Scan for the cell matching the given text and deliver its (X, Y) coordinate at center. 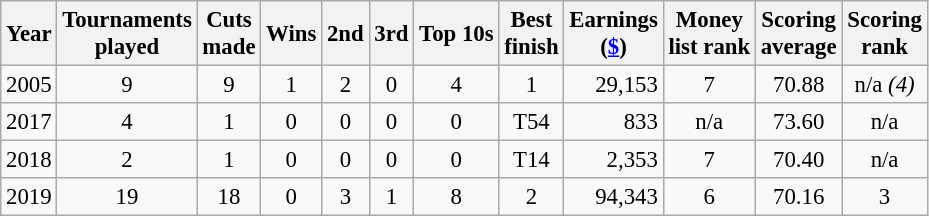
2,353 (614, 160)
29,153 (614, 85)
2nd (346, 34)
3rd (392, 34)
Wins (292, 34)
19 (127, 197)
Tournaments played (127, 34)
Scoring rank (884, 34)
n/a (4) (884, 85)
Best finish (532, 34)
18 (229, 197)
2019 (29, 197)
2017 (29, 122)
8 (456, 197)
70.16 (798, 197)
Cuts made (229, 34)
833 (614, 122)
2018 (29, 160)
73.60 (798, 122)
6 (709, 197)
Scoring average (798, 34)
70.40 (798, 160)
Top 10s (456, 34)
2005 (29, 85)
T14 (532, 160)
Money list rank (709, 34)
Earnings($) (614, 34)
94,343 (614, 197)
Year (29, 34)
T54 (532, 122)
70.88 (798, 85)
